Search for the cell housing the specified text and yield its [x, y] center coordinate. 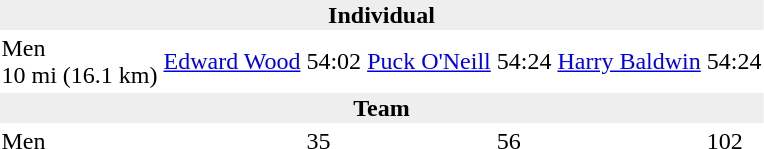
Edward Wood [232, 62]
Puck O'Neill [430, 62]
Individual [382, 15]
Men10 mi (16.1 km) [80, 62]
Team [382, 108]
54:02 [334, 62]
Harry Baldwin [629, 62]
